Detect which cell encompasses the target text, then output its (x, y) center coordinate. 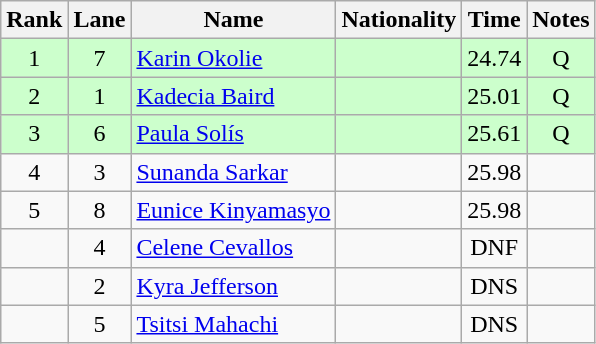
Notes (561, 20)
Paula Solís (234, 134)
Lane (100, 20)
Kyra Jefferson (234, 286)
Nationality (399, 20)
24.74 (494, 58)
6 (100, 134)
Celene Cevallos (234, 248)
DNF (494, 248)
Kadecia Baird (234, 96)
Name (234, 20)
Tsitsi Mahachi (234, 324)
Eunice Kinyamasyo (234, 210)
8 (100, 210)
Karin Okolie (234, 58)
Rank (34, 20)
25.61 (494, 134)
7 (100, 58)
Time (494, 20)
Sunanda Sarkar (234, 172)
25.01 (494, 96)
